Output the [x, y] coordinate of the center of the cell containing the given text.  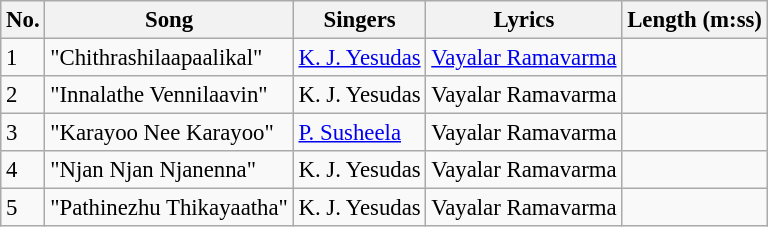
"Karayoo Nee Karayoo" [169, 133]
4 [23, 170]
No. [23, 20]
1 [23, 58]
5 [23, 208]
P. Susheela [360, 133]
2 [23, 95]
Song [169, 20]
3 [23, 133]
"Chithrashilaapaalikal" [169, 58]
"Pathinezhu Thikayaatha" [169, 208]
Singers [360, 20]
"Njan Njan Njanenna" [169, 170]
Length (m:ss) [694, 20]
Lyrics [524, 20]
"Innalathe Vennilaavin" [169, 95]
